Capture the cell that displays the provided text and extract its [X, Y] central coordinate. 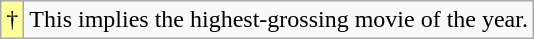
This implies the highest-grossing movie of the year. [279, 20]
† [12, 20]
